Output the (x, y) coordinate of the center of the cell containing the given text.  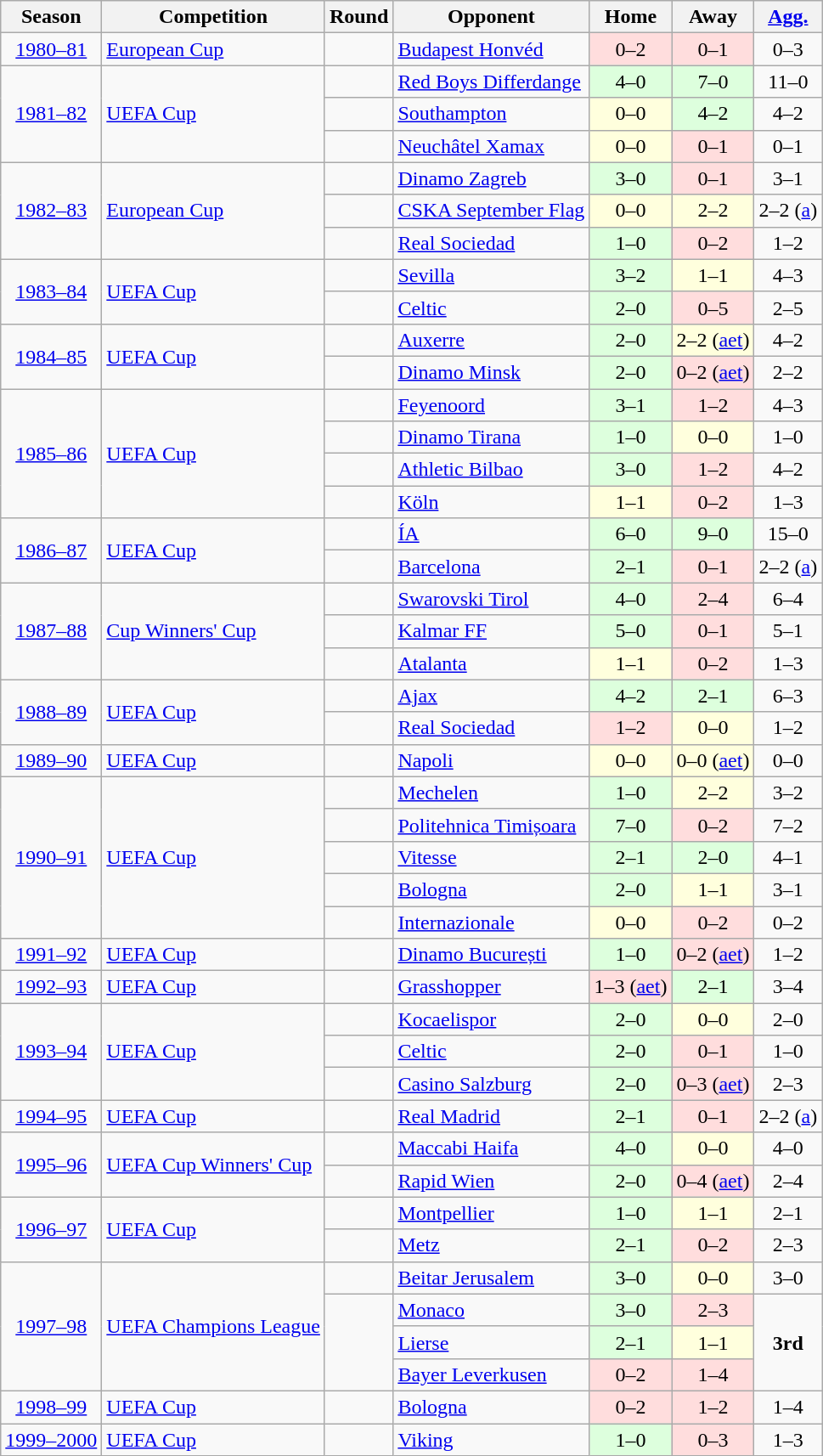
CSKA September Flag (491, 211)
1989–90 (51, 760)
Lierse (491, 1342)
Dinamo Minsk (491, 372)
Dinamo Tirana (491, 437)
UEFA Champions League (214, 1326)
Internazionale (491, 922)
Real Madrid (491, 1116)
1986–87 (51, 550)
1990–91 (51, 857)
Competition (214, 17)
Kocaelispor (491, 1019)
Season (51, 17)
2–5 (788, 308)
Dinamo Zagreb (491, 178)
3rd (788, 1342)
4–1 (788, 857)
Kalmar FF (491, 631)
7–2 (788, 825)
Cup Winners' Cup (214, 631)
Metz (491, 1245)
1999–2000 (51, 1440)
Feyenoord (491, 405)
Viking (491, 1440)
1983–84 (51, 291)
0–3 (aet) (713, 1084)
1984–85 (51, 356)
1993–94 (51, 1052)
0–5 (713, 308)
Swarovski Tirol (491, 599)
Ajax (491, 696)
Maccabi Haifa (491, 1148)
1991–92 (51, 955)
1985–86 (51, 454)
0–4 (aet) (713, 1181)
5–1 (788, 631)
Budapest Honvéd (491, 49)
Grasshopper (491, 987)
11–0 (788, 82)
0–0 (aet) (713, 760)
1995–96 (51, 1165)
1997–98 (51, 1326)
6–3 (788, 696)
1982–83 (51, 211)
Athletic Bilbao (491, 470)
1996–97 (51, 1229)
3–4 (788, 987)
Atalanta (491, 663)
Montpellier (491, 1213)
Sevilla (491, 275)
ÍA (491, 534)
Home (630, 17)
Agg. (788, 17)
Opponent (491, 17)
9–0 (713, 534)
1998–99 (51, 1407)
Neuchâtel Xamax (491, 146)
1981–82 (51, 114)
Dinamo București (491, 955)
Red Boys Differdange (491, 82)
Mechelen (491, 793)
1–3 (aet) (630, 987)
1987–88 (51, 631)
Monaco (491, 1310)
Away (713, 17)
6–0 (630, 534)
Auxerre (491, 340)
Southampton (491, 114)
Vitesse (491, 857)
Casino Salzburg (491, 1084)
Bayer Leverkusen (491, 1374)
Politehnica Timișoara (491, 825)
1992–93 (51, 987)
1994–95 (51, 1116)
Round (358, 17)
2–2 (aet) (713, 340)
Rapid Wien (491, 1181)
Beitar Jerusalem (491, 1278)
Barcelona (491, 567)
1988–89 (51, 712)
Napoli (491, 760)
5–0 (630, 631)
UEFA Cup Winners' Cup (214, 1165)
1980–81 (51, 49)
6–4 (788, 599)
Köln (491, 502)
15–0 (788, 534)
